Identify which cell holds the provided text, then report its (x, y) central coordinate. 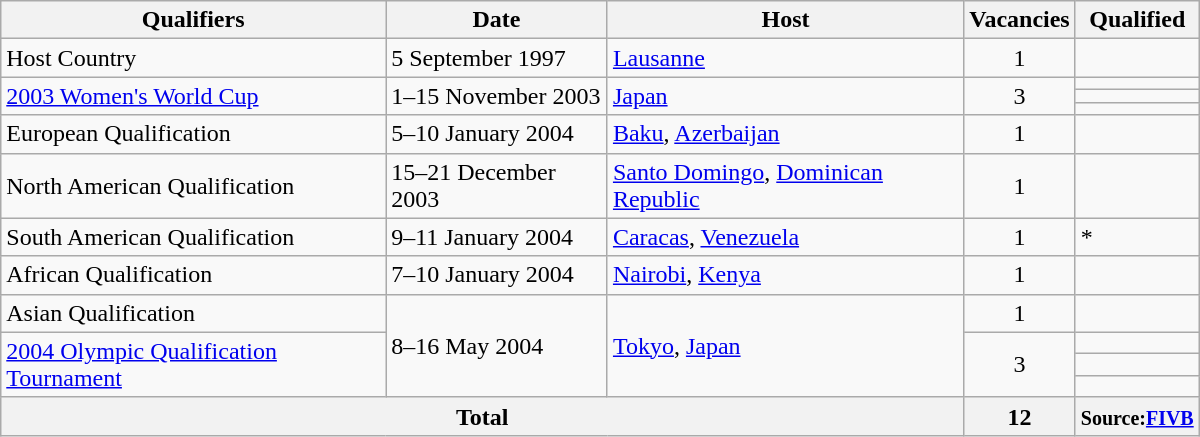
European Qualification (194, 134)
2003 Women's World Cup (194, 96)
Tokyo, Japan (785, 346)
Total (482, 416)
Japan (785, 96)
9–11 January 2004 (497, 237)
Nairobi, Kenya (785, 275)
North American Qualification (194, 186)
African Qualification (194, 275)
Lausanne (785, 58)
Qualified (1137, 20)
Baku, Azerbaijan (785, 134)
Asian Qualification (194, 313)
5–10 January 2004 (497, 134)
Santo Domingo, Dominican Republic (785, 186)
5 September 1997 (497, 58)
8–16 May 2004 (497, 346)
Qualifiers (194, 20)
Date (497, 20)
Host (785, 20)
7–10 January 2004 (497, 275)
Caracas, Venezuela (785, 237)
Source:FIVB (1137, 416)
South American Qualification (194, 237)
* (1137, 237)
Vacancies (1020, 20)
15–21 December 2003 (497, 186)
Host Country (194, 58)
1–15 November 2003 (497, 96)
12 (1020, 416)
2004 Olympic Qualification Tournament (194, 364)
